Determine the (X, Y) coordinate at the center of the cell enclosing the given text.  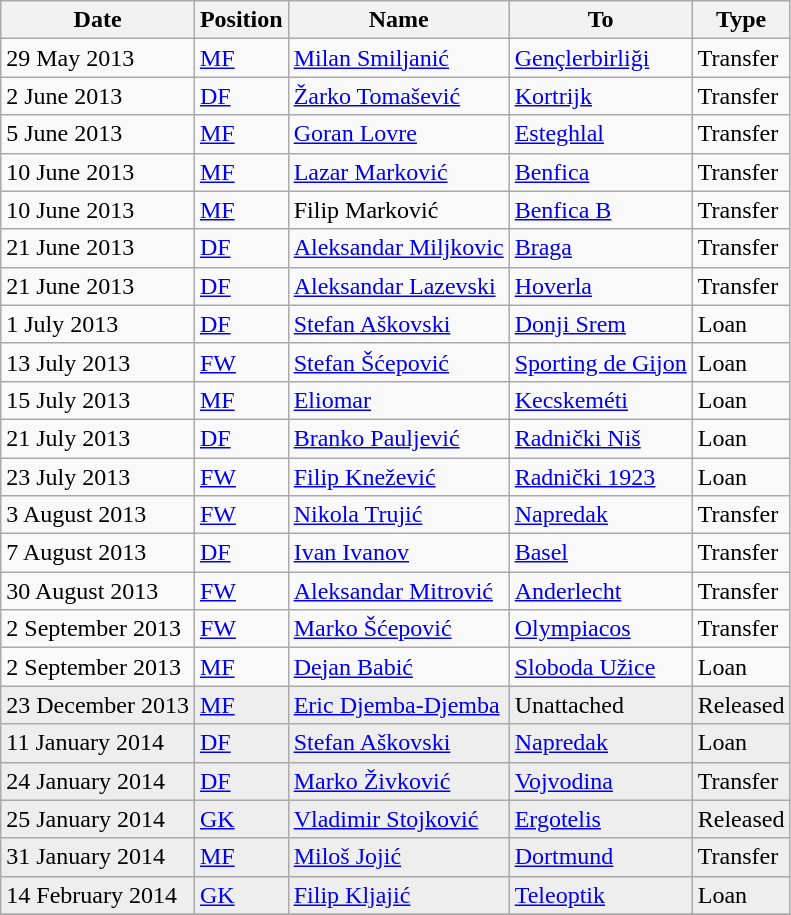
30 August 2013 (98, 591)
Aleksandar Miljkovic (398, 248)
23 December 2013 (98, 705)
29 Mаy 2013 (98, 58)
Kecskeméti (600, 400)
Ivan Ivanov (398, 553)
Sloboda Užice (600, 667)
Marko Živković (398, 781)
Filip Marković (398, 210)
Ergotelis (600, 819)
Name (398, 20)
25 January 2014 (98, 819)
24 January 2014 (98, 781)
Benfica B (600, 210)
Benfica (600, 172)
Eliomar (398, 400)
Eric Djemba-Djemba (398, 705)
Filip Knežević (398, 477)
Aleksandar Mitrović (398, 591)
31 January 2014 (98, 857)
3 August 2013 (98, 515)
Stefan Šćepović (398, 362)
Gençlerbirliği (600, 58)
Marko Šćepović (398, 629)
1 July 2013 (98, 324)
23 July 2013 (98, 477)
Vladimir Stojković (398, 819)
15 July 2013 (98, 400)
11 January 2014 (98, 743)
14 February 2014 (98, 895)
13 July 2013 (98, 362)
Teleoptik (600, 895)
5 June 2013 (98, 134)
Anderlecht (600, 591)
Esteghlal (600, 134)
Olympiacos (600, 629)
Dejan Babić (398, 667)
Miloš Jojić (398, 857)
Branko Pauljević (398, 438)
Filip Kljajić (398, 895)
Hoverla (600, 286)
Braga (600, 248)
Radnički 1923 (600, 477)
Nikola Trujić (398, 515)
Dortmund (600, 857)
Unattached (600, 705)
7 August 2013 (98, 553)
Goran Lovre (398, 134)
Donji Srem (600, 324)
2 June 2013 (98, 96)
To (600, 20)
Aleksandar Lazevski (398, 286)
Milan Smiljanić (398, 58)
Basel (600, 553)
Kortrijk (600, 96)
Vojvodina (600, 781)
Type (741, 20)
Sporting de Gijon (600, 362)
Radnički Niš (600, 438)
Date (98, 20)
Žarko Tomašević (398, 96)
Position (241, 20)
Lazar Marković (398, 172)
21 July 2013 (98, 438)
